Search for the cell housing the specified text and yield its [x, y] center coordinate. 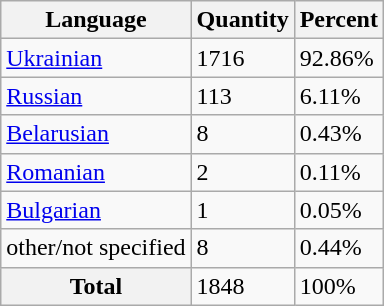
100% [338, 286]
Russian [96, 96]
113 [242, 96]
other/not specified [96, 248]
0.05% [338, 210]
Total [96, 286]
Bulgarian [96, 210]
Quantity [242, 20]
6.11% [338, 96]
0.43% [338, 134]
Belarusian [96, 134]
Ukrainian [96, 58]
0.11% [338, 172]
1848 [242, 286]
Language [96, 20]
92.86% [338, 58]
1 [242, 210]
Romanian [96, 172]
2 [242, 172]
0.44% [338, 248]
Percent [338, 20]
1716 [242, 58]
